Scan for the cell matching the given text and deliver its (X, Y) coordinate at center. 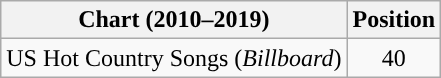
Chart (2010–2019) (174, 20)
40 (394, 58)
US Hot Country Songs (Billboard) (174, 58)
Position (394, 20)
